Capture the cell that displays the provided text and extract its [x, y] central coordinate. 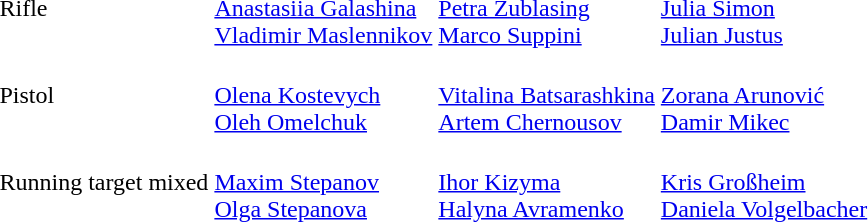
Olena KostevychOleh Omelchuk [324, 95]
Zorana ArunovićDamir Mikec [764, 95]
Vitalina BatsarashkinaArtem Chernousov [546, 95]
